For the text-containing cell, return its midpoint in (x, y) coordinate format. 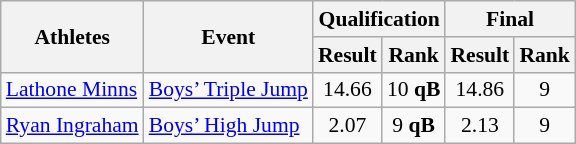
9 qB (414, 126)
Final (510, 19)
14.66 (348, 90)
Boys’ Triple Jump (228, 90)
14.86 (480, 90)
Event (228, 36)
Boys’ High Jump (228, 126)
Qualification (379, 19)
2.13 (480, 126)
2.07 (348, 126)
Ryan Ingraham (72, 126)
Lathone Minns (72, 90)
10 qB (414, 90)
Athletes (72, 36)
